Extract the (X, Y) coordinate from the center of the cell holding the provided text.  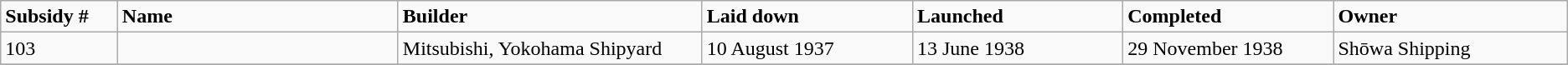
29 November 1938 (1228, 48)
Laid down (807, 17)
Name (258, 17)
Owner (1451, 17)
Launched (1017, 17)
Builder (549, 17)
Mitsubishi, Yokohama Shipyard (549, 48)
Completed (1228, 17)
10 August 1937 (807, 48)
Subsidy # (59, 17)
Shōwa Shipping (1451, 48)
103 (59, 48)
13 June 1938 (1017, 48)
